Scan for the cell matching the given text and deliver its [X, Y] coordinate at center. 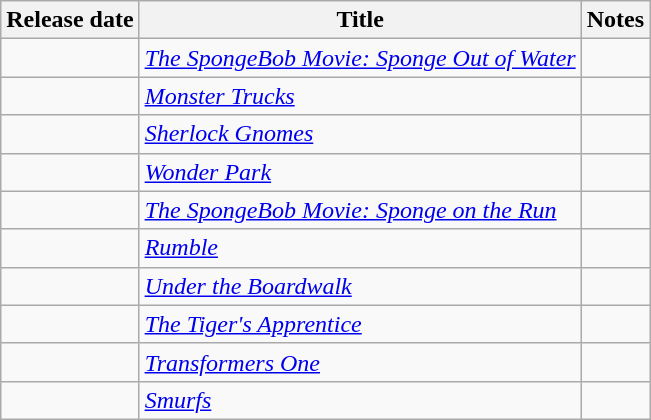
The SpongeBob Movie: Sponge Out of Water [360, 58]
Wonder Park [360, 172]
The Tiger's Apprentice [360, 324]
Title [360, 20]
Rumble [360, 248]
Monster Trucks [360, 96]
Notes [615, 20]
Under the Boardwalk [360, 286]
Smurfs [360, 400]
Transformers One [360, 362]
Release date [70, 20]
Sherlock Gnomes [360, 134]
The SpongeBob Movie: Sponge on the Run [360, 210]
